Provide the [x, y] coordinate of the cell's center where the given text is located.  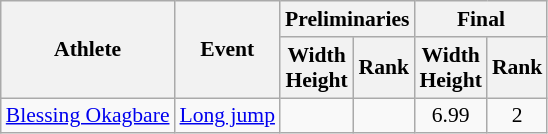
Event [228, 50]
Blessing Okagbare [88, 116]
Athlete [88, 50]
Long jump [228, 116]
Preliminaries [347, 19]
Final [480, 19]
6.99 [450, 116]
2 [518, 116]
